Extract the (x, y) coordinate from the center of the cell holding the provided text.  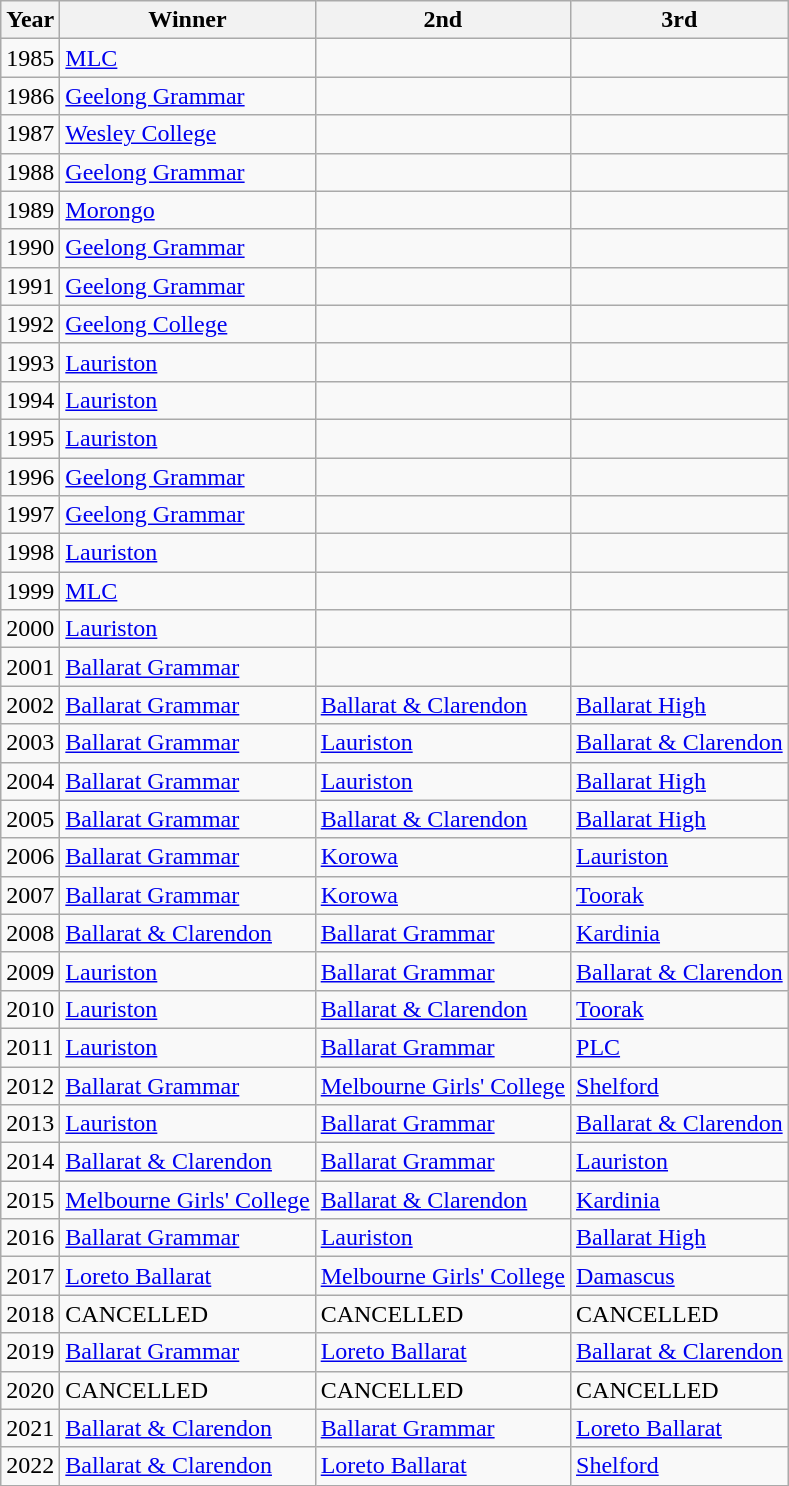
3rd (680, 20)
1988 (30, 172)
1995 (30, 438)
2014 (30, 1162)
2004 (30, 781)
PLC (680, 1047)
2018 (30, 1314)
2008 (30, 933)
Geelong College (188, 324)
Damascus (680, 1276)
2013 (30, 1124)
1986 (30, 96)
2021 (30, 1428)
1998 (30, 553)
1989 (30, 210)
Morongo (188, 210)
1991 (30, 286)
1994 (30, 400)
2022 (30, 1466)
1992 (30, 324)
Wesley College (188, 134)
2020 (30, 1390)
Year (30, 20)
2001 (30, 667)
2007 (30, 895)
2011 (30, 1047)
2017 (30, 1276)
2006 (30, 857)
Winner (188, 20)
1993 (30, 362)
1987 (30, 134)
2000 (30, 629)
1999 (30, 591)
2015 (30, 1200)
1985 (30, 58)
1997 (30, 515)
1990 (30, 248)
2nd (442, 20)
2012 (30, 1085)
2016 (30, 1238)
2019 (30, 1352)
2003 (30, 743)
2002 (30, 705)
2009 (30, 971)
1996 (30, 477)
2010 (30, 1009)
2005 (30, 819)
